Identify which cell holds the provided text, then report its [x, y] central coordinate. 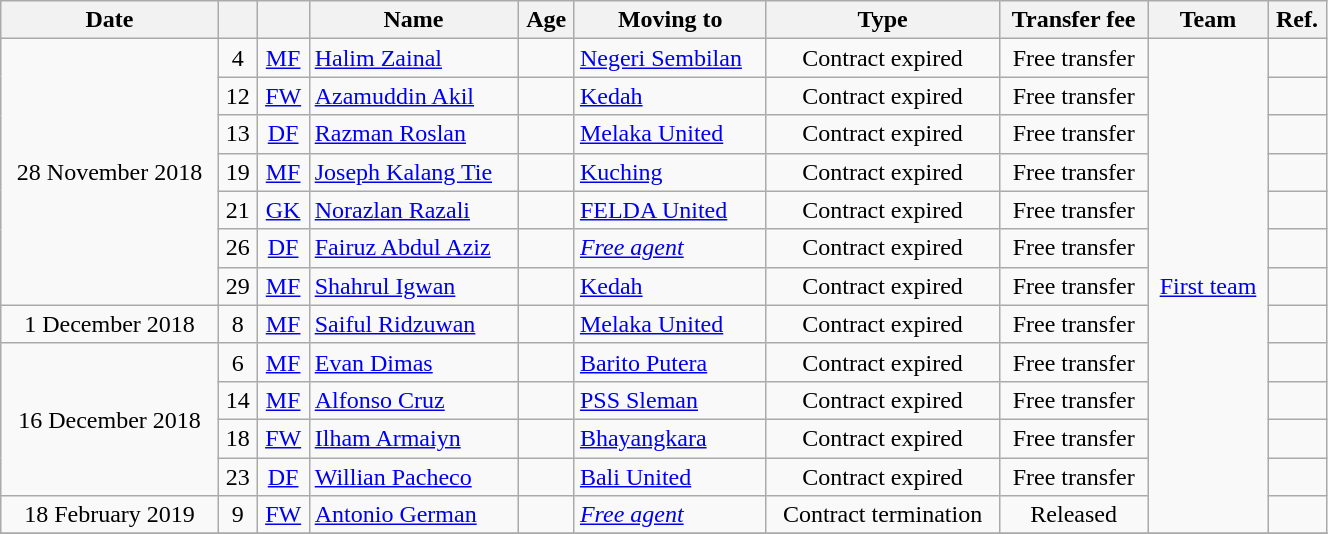
Evan Dimas [414, 362]
8 [238, 324]
Ilham Armaiyn [414, 438]
Razman Roslan [414, 134]
Age [546, 20]
Team [1208, 20]
Joseph Kalang Tie [414, 172]
Saiful Ridzuwan [414, 324]
Date [110, 20]
Moving to [670, 20]
26 [238, 248]
FELDA United [670, 210]
Transfer fee [1074, 20]
Ref. [1298, 20]
6 [238, 362]
29 [238, 286]
First team [1208, 286]
Willian Pacheco [414, 477]
Released [1074, 515]
Alfonso Cruz [414, 400]
Negeri Sembilan [670, 58]
16 December 2018 [110, 419]
23 [238, 477]
1 December 2018 [110, 324]
Shahrul Igwan [414, 286]
13 [238, 134]
Type [882, 20]
18 [238, 438]
9 [238, 515]
18 February 2019 [110, 515]
Bali United [670, 477]
28 November 2018 [110, 172]
4 [238, 58]
Kuching [670, 172]
Contract termination [882, 515]
Bhayangkara [670, 438]
14 [238, 400]
Norazlan Razali [414, 210]
Name [414, 20]
Fairuz Abdul Aziz [414, 248]
Halim Zainal [414, 58]
21 [238, 210]
Antonio German [414, 515]
Azamuddin Akil [414, 96]
12 [238, 96]
19 [238, 172]
GK [283, 210]
Barito Putera [670, 362]
PSS Sleman [670, 400]
